Find where the given text appears and provide that cell's center as (X, Y) coordinate. 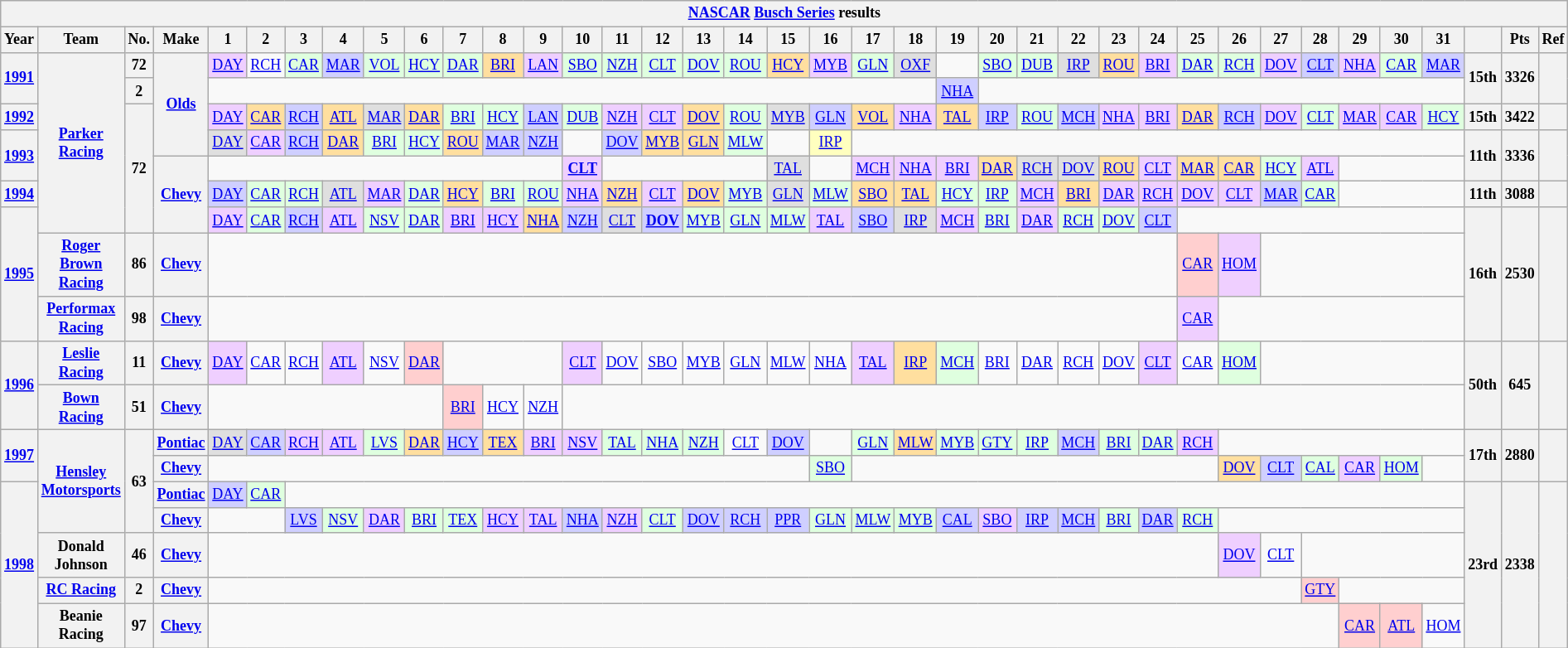
1991 (20, 78)
Bown Racing (81, 408)
16th (1483, 273)
Donald Johnson (81, 555)
9 (543, 40)
21 (1037, 40)
2338 (1519, 565)
15 (789, 40)
2530 (1519, 273)
7 (462, 40)
1995 (20, 273)
18 (916, 40)
46 (139, 555)
3422 (1519, 116)
97 (139, 626)
2880 (1519, 455)
Performax Racing (81, 318)
Ref (1553, 40)
1994 (20, 194)
22 (1078, 40)
6 (424, 40)
23 (1119, 40)
10 (582, 40)
OXF (916, 65)
98 (139, 318)
Year (20, 40)
1998 (20, 565)
Beanie Racing (81, 626)
51 (139, 408)
3326 (1519, 78)
86 (139, 264)
8 (503, 40)
Hensley Motorsports (81, 481)
Olds (181, 104)
19 (958, 40)
24 (1158, 40)
14 (745, 40)
17th (1483, 455)
25 (1198, 40)
12 (663, 40)
NASCAR Busch Series results (784, 13)
645 (1519, 384)
3088 (1519, 194)
Parker Racing (81, 143)
29 (1360, 40)
Leslie Racing (81, 363)
27 (1281, 40)
1997 (20, 455)
63 (139, 481)
No. (139, 40)
20 (997, 40)
28 (1320, 40)
23rd (1483, 565)
30 (1402, 40)
RC Racing (81, 590)
5 (384, 40)
16 (830, 40)
13 (704, 40)
50th (1483, 384)
17 (873, 40)
Team (81, 40)
26 (1239, 40)
Make (181, 40)
Roger Brown Racing (81, 264)
4 (343, 40)
1996 (20, 384)
PPR (789, 520)
1 (228, 40)
Pts (1519, 40)
31 (1443, 40)
3336 (1519, 156)
1993 (20, 156)
3 (304, 40)
1992 (20, 116)
